Find where the given text appears and provide that cell's center as (x, y) coordinate. 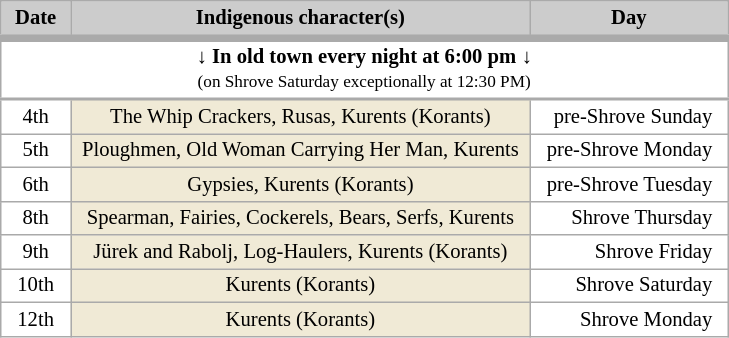
Spearman, Fairies, Cockerels, Bears, Serfs, Kurents (300, 218)
Shrove Saturday (628, 285)
pre-Shrove Monday (628, 150)
Indigenous character(s) (300, 18)
The Whip Crackers, Rusas, Kurents (Korants) (300, 116)
Day (628, 18)
pre-Shrove Sunday (628, 116)
6th (36, 184)
Date (36, 18)
Shrove Thursday (628, 218)
4th (36, 116)
pre-Shrove Tuesday (628, 184)
Jürek and Rabolj, Log-Haulers, Kurents (Korants) (300, 251)
Ploughmen, Old Woman Carrying Her Man, Kurents (300, 150)
12th (36, 319)
↓ In old town every night at 6:00 pm ↓(on Shrove Saturday exceptionally at 12:30 PM) (364, 68)
10th (36, 285)
9th (36, 251)
Shrove Friday (628, 251)
8th (36, 218)
Shrove Monday (628, 319)
5th (36, 150)
Gypsies, Kurents (Korants) (300, 184)
